Determine the [x, y] coordinate at the center of the cell enclosing the given text.  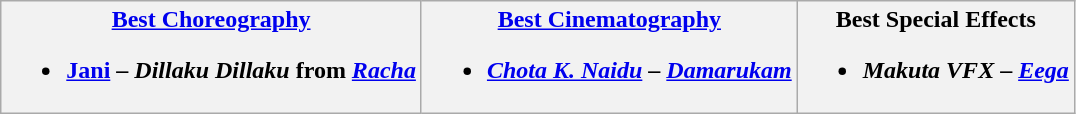
Best ChoreographyJani – Dillaku Dillaku from Racha [212, 58]
Best CinematographyChota K. Naidu – Damarukam [609, 58]
Best Special EffectsMakuta VFX – Eega [936, 58]
